Determine the [x, y] coordinate at the center of the cell enclosing the given text.  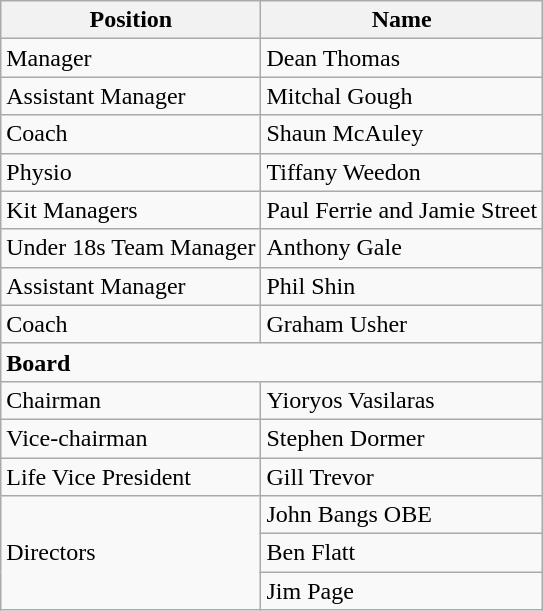
Stephen Dormer [402, 438]
Kit Managers [131, 210]
Phil Shin [402, 286]
Paul Ferrie and Jamie Street [402, 210]
Life Vice President [131, 477]
John Bangs OBE [402, 515]
Name [402, 20]
Gill Trevor [402, 477]
Directors [131, 553]
Mitchal Gough [402, 96]
Yioryos Vasilaras [402, 400]
Shaun McAuley [402, 134]
Ben Flatt [402, 553]
Physio [131, 172]
Manager [131, 58]
Tiffany Weedon [402, 172]
Vice-chairman [131, 438]
Chairman [131, 400]
Dean Thomas [402, 58]
Graham Usher [402, 324]
Anthony Gale [402, 248]
Position [131, 20]
Under 18s Team Manager [131, 248]
Board [272, 362]
Jim Page [402, 591]
